Find where the given text appears and provide that cell's center as [x, y] coordinate. 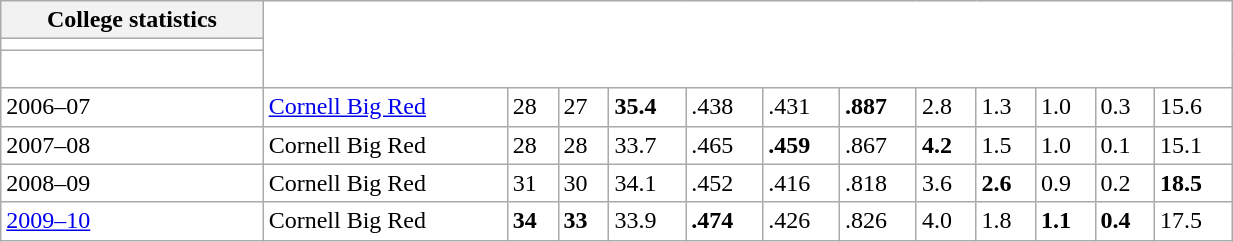
.438 [724, 107]
.867 [878, 145]
1.5 [1006, 145]
2.8 [946, 107]
33 [584, 221]
15.6 [1194, 107]
31 [532, 183]
0.9 [1065, 183]
18.5 [1194, 183]
1.1 [1065, 221]
35.4 [648, 107]
0.1 [1125, 145]
30 [584, 183]
4.2 [946, 145]
33.7 [648, 145]
.465 [724, 145]
0.4 [1125, 221]
1.8 [1006, 221]
34.1 [648, 183]
0.3 [1125, 107]
.452 [724, 183]
2008–09 [132, 183]
.426 [802, 221]
.431 [802, 107]
2007–08 [132, 145]
34 [532, 221]
3.6 [946, 183]
2006–07 [132, 107]
1.3 [1006, 107]
0.2 [1125, 183]
2009–10 [132, 221]
College statistics [132, 20]
27 [584, 107]
.887 [878, 107]
17.5 [1194, 221]
2.6 [1006, 183]
33.9 [648, 221]
.826 [878, 221]
.459 [802, 145]
4.0 [946, 221]
.416 [802, 183]
.474 [724, 221]
.818 [878, 183]
15.1 [1194, 145]
